From the cell containing the given text, extract its center point as (X, Y) coordinate. 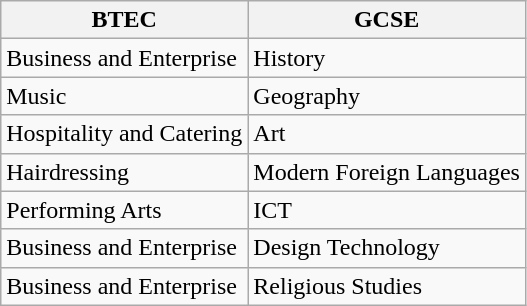
Hospitality and Catering (124, 134)
Geography (387, 96)
GCSE (387, 20)
Hairdressing (124, 172)
Art (387, 134)
Design Technology (387, 248)
Religious Studies (387, 286)
Modern Foreign Languages (387, 172)
Music (124, 96)
BTEC (124, 20)
Performing Arts (124, 210)
ICT (387, 210)
History (387, 58)
